Search for the cell housing the specified text and yield its (x, y) center coordinate. 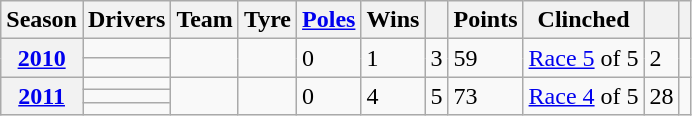
3 (436, 58)
Wins (393, 20)
2 (662, 58)
Clinched (584, 20)
73 (486, 96)
Team (205, 20)
Points (486, 20)
Tyre (267, 20)
28 (662, 96)
Race 4 of 5 (584, 96)
2011 (42, 96)
1 (393, 58)
Drivers (126, 20)
5 (436, 96)
4 (393, 96)
2010 (42, 58)
Poles (329, 20)
Race 5 of 5 (584, 58)
Season (42, 20)
59 (486, 58)
